Scan for the cell matching the given text and deliver its [x, y] coordinate at center. 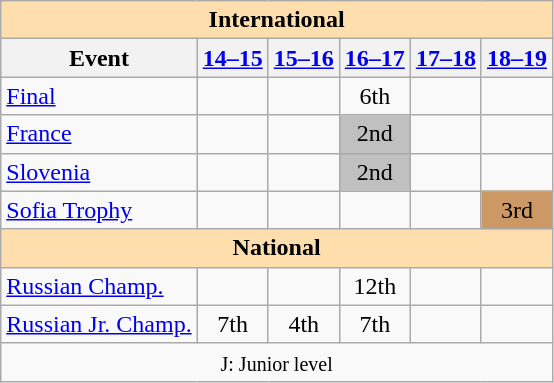
Sofia Trophy [99, 210]
Final [99, 96]
3rd [516, 210]
J: Junior level [277, 362]
France [99, 134]
Russian Jr. Champ. [99, 324]
Slovenia [99, 172]
14–15 [232, 58]
Russian Champ. [99, 286]
4th [304, 324]
16–17 [374, 58]
17–18 [446, 58]
12th [374, 286]
6th [374, 96]
18–19 [516, 58]
International [277, 20]
Event [99, 58]
15–16 [304, 58]
National [277, 248]
